Scan for the cell matching the given text and deliver its (X, Y) coordinate at center. 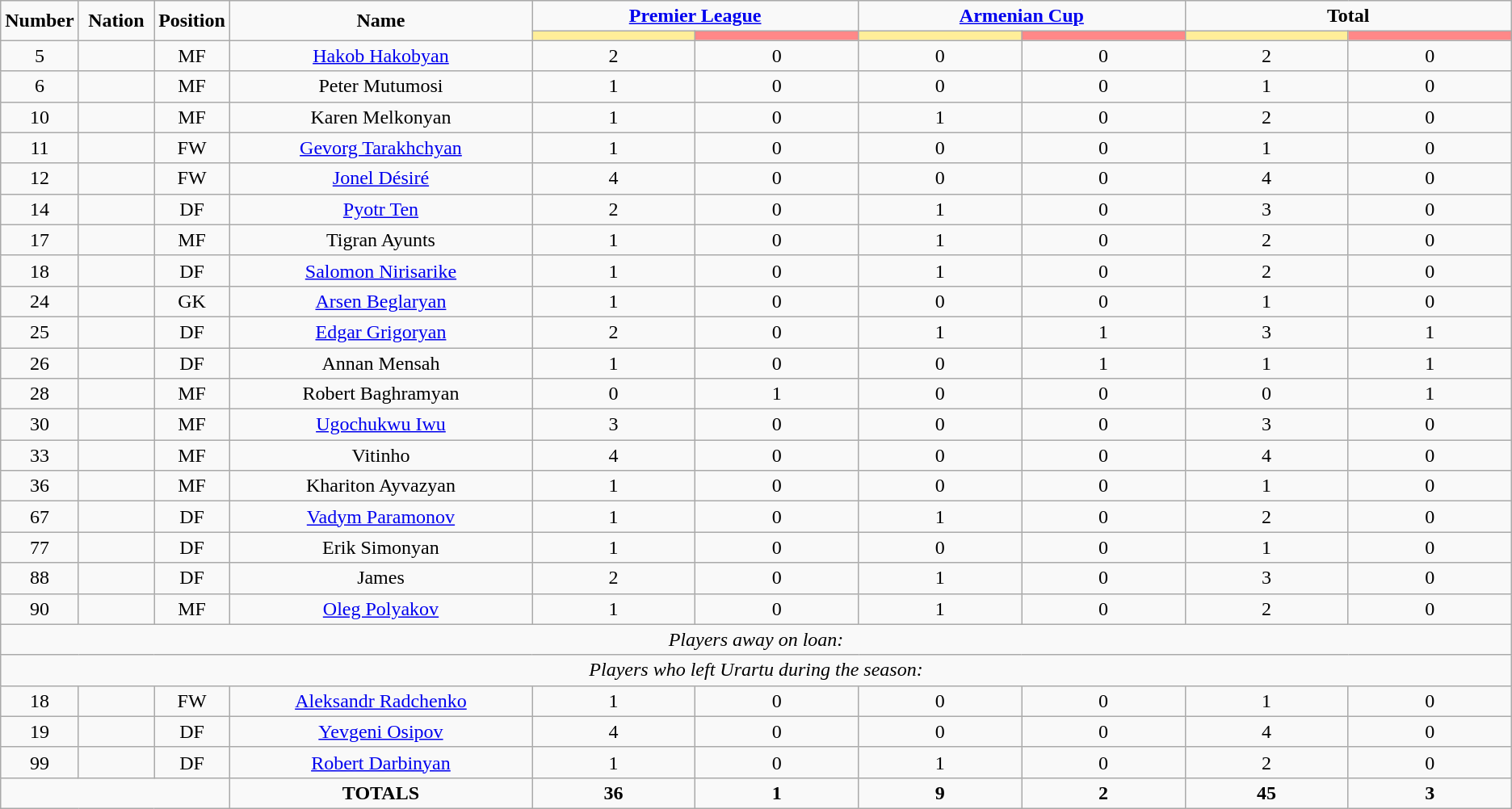
Number (40, 21)
TOTALS (380, 793)
45 (1266, 793)
Total (1348, 16)
99 (40, 762)
88 (40, 578)
Gevorg Tarakhchyan (380, 148)
90 (40, 609)
25 (40, 332)
Khariton Ayvazyan (380, 486)
Oleg Polyakov (380, 609)
11 (40, 148)
Tigran Ayunts (380, 240)
19 (40, 731)
5 (40, 56)
Nation (116, 21)
Erik Simonyan (380, 547)
Robert Darbinyan (380, 762)
Pyotr Ten (380, 209)
24 (40, 301)
Robert Baghramyan (380, 394)
28 (40, 394)
Hakob Hakobyan (380, 56)
Vitinho (380, 455)
26 (40, 363)
Players who left Urartu during the season: (756, 670)
Arsen Beglaryan (380, 301)
Armenian Cup (1022, 16)
Players away on loan: (756, 639)
67 (40, 517)
Salomon Nirisarike (380, 270)
Yevgeni Osipov (380, 731)
James (380, 578)
Annan Mensah (380, 363)
6 (40, 86)
Edgar Grigoryan (380, 332)
Name (380, 21)
12 (40, 178)
9 (940, 793)
14 (40, 209)
Jonel Désiré (380, 178)
30 (40, 425)
Karen Melkonyan (380, 117)
Premier League (695, 16)
Aleksandr Radchenko (380, 701)
GK (192, 301)
Vadym Paramonov (380, 517)
17 (40, 240)
Ugochukwu Iwu (380, 425)
Peter Mutumosi (380, 86)
Position (192, 21)
33 (40, 455)
77 (40, 547)
10 (40, 117)
